Output the [x, y] coordinate of the center of the cell containing the given text.  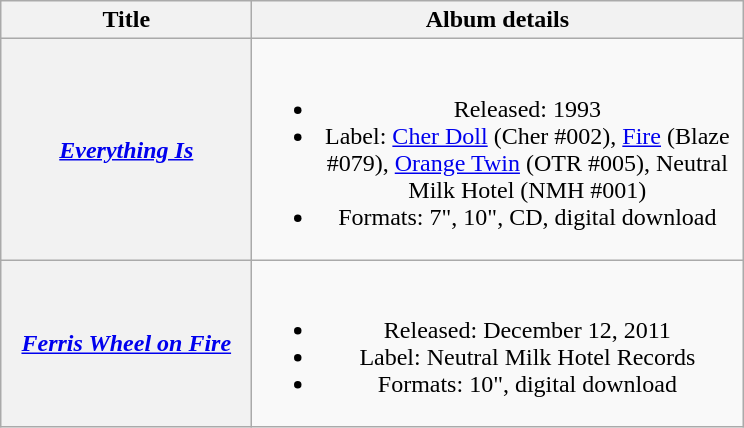
Everything Is [126, 150]
Album details [498, 20]
Released: December 12, 2011Label: Neutral Milk Hotel RecordsFormats: 10", digital download [498, 344]
Title [126, 20]
Ferris Wheel on Fire [126, 344]
